Return the (X, Y) coordinate for the center point of the cell that contains the specified text.  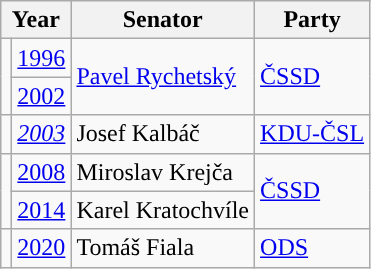
ODS (312, 248)
Year (36, 20)
2020 (42, 248)
2002 (42, 96)
2014 (42, 210)
Party (312, 20)
KDU-ČSL (312, 134)
Karel Kratochvíle (163, 210)
2008 (42, 172)
Miroslav Krejča (163, 172)
Senator (163, 20)
Pavel Rychetský (163, 77)
Josef Kalbáč (163, 134)
2003 (42, 134)
1996 (42, 58)
Tomáš Fiala (163, 248)
